Detect which cell encompasses the target text, then output its [X, Y] center coordinate. 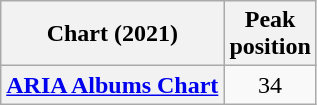
34 [270, 85]
Chart (2021) [112, 34]
Peakposition [270, 34]
ARIA Albums Chart [112, 85]
